Find where the given text appears and provide that cell's center as [x, y] coordinate. 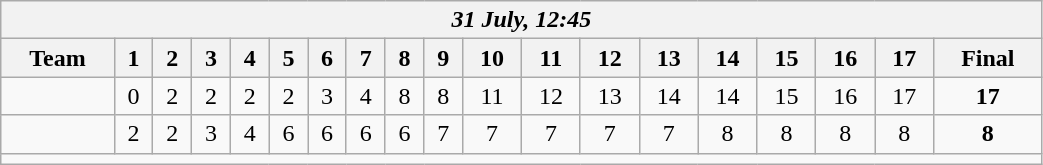
5 [288, 58]
10 [492, 58]
0 [134, 96]
9 [444, 58]
Team [58, 58]
1 [134, 58]
Final [988, 58]
31 July, 12:45 [522, 20]
